Locate the cell with the specified text and output its [X, Y] center coordinate. 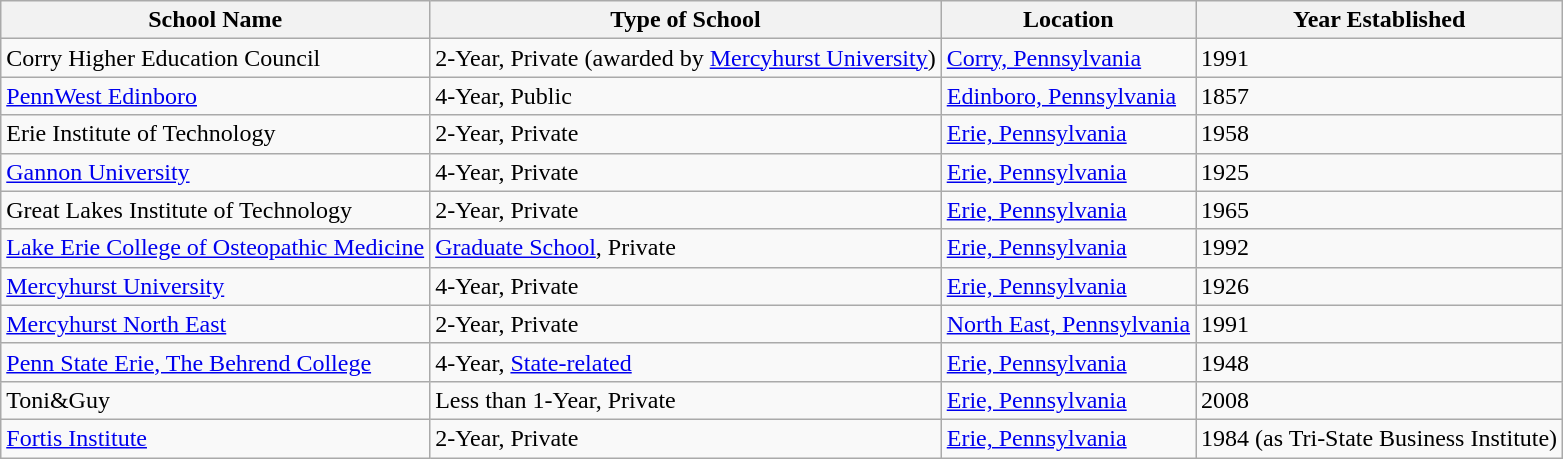
4-Year, Public [686, 96]
1925 [1380, 172]
1857 [1380, 96]
1948 [1380, 362]
Less than 1-Year, Private [686, 400]
1992 [1380, 248]
Great Lakes Institute of Technology [216, 210]
4-Year, State-related [686, 362]
2008 [1380, 400]
1965 [1380, 210]
Penn State Erie, The Behrend College [216, 362]
Fortis Institute [216, 438]
Location [1068, 20]
Corry Higher Education Council [216, 58]
Mercyhurst University [216, 286]
Graduate School, Private [686, 248]
2-Year, Private (awarded by Mercyhurst University) [686, 58]
North East, Pennsylvania [1068, 324]
Toni&Guy [216, 400]
1958 [1380, 134]
Lake Erie College of Osteopathic Medicine [216, 248]
Erie Institute of Technology [216, 134]
Edinboro, Pennsylvania [1068, 96]
Year Established [1380, 20]
School Name [216, 20]
1984 (as Tri-State Business Institute) [1380, 438]
Corry, Pennsylvania [1068, 58]
Type of School [686, 20]
PennWest Edinboro [216, 96]
Mercyhurst North East [216, 324]
Gannon University [216, 172]
1926 [1380, 286]
